Output the (x, y) coordinate of the center of the cell containing the given text.  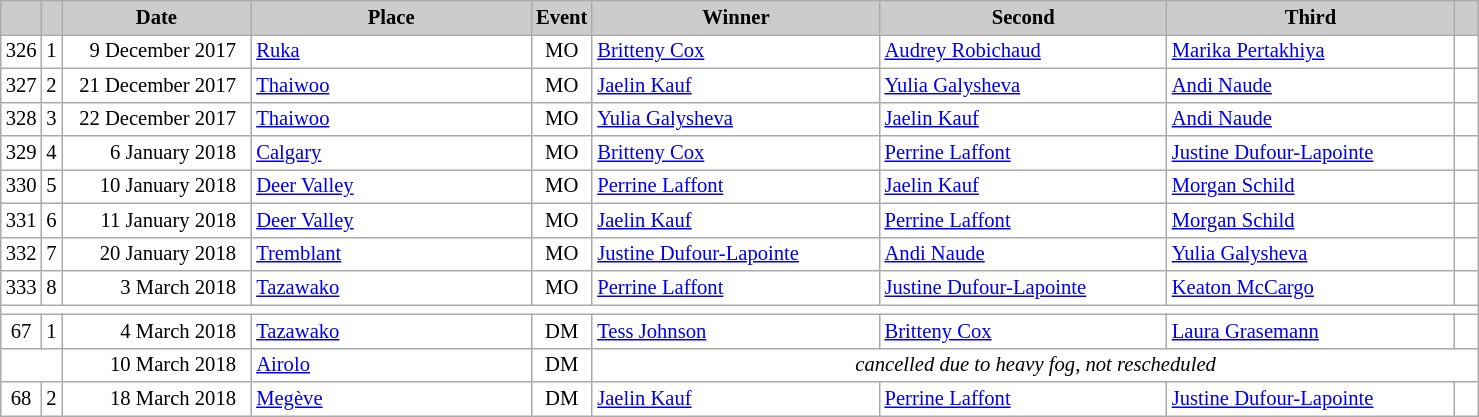
Ruka (391, 51)
328 (22, 119)
Tess Johnson (736, 331)
5 (51, 186)
6 January 2018 (157, 153)
Marika Pertakhiya (1310, 51)
18 March 2018 (157, 399)
Airolo (391, 365)
Tremblant (391, 254)
Audrey Robichaud (1024, 51)
Keaton McCargo (1310, 287)
7 (51, 254)
10 January 2018 (157, 186)
9 December 2017 (157, 51)
Second (1024, 17)
Winner (736, 17)
326 (22, 51)
8 (51, 287)
3 (51, 119)
Calgary (391, 153)
cancelled due to heavy fog, not rescheduled (1035, 365)
68 (22, 399)
Event (562, 17)
329 (22, 153)
333 (22, 287)
Place (391, 17)
20 January 2018 (157, 254)
Laura Grasemann (1310, 331)
4 (51, 153)
Megève (391, 399)
4 March 2018 (157, 331)
327 (22, 85)
10 March 2018 (157, 365)
6 (51, 220)
21 December 2017 (157, 85)
Date (157, 17)
3 March 2018 (157, 287)
11 January 2018 (157, 220)
67 (22, 331)
332 (22, 254)
Third (1310, 17)
330 (22, 186)
22 December 2017 (157, 119)
331 (22, 220)
